Locate the cell with the specified text and output its (x, y) center coordinate. 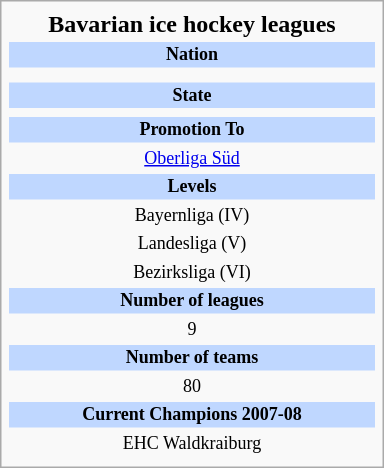
EHC Waldkraiburg (192, 444)
Oberliga Süd (192, 159)
Current Champions 2007-08 (192, 415)
9 (192, 330)
Number of teams (192, 358)
Number of leagues (192, 301)
Landesliga (V) (192, 244)
Promotion To (192, 130)
Bavarian ice hockey leagues (192, 24)
Bayernliga (IV) (192, 216)
Nation (192, 55)
State (192, 96)
Bezirksliga (VI) (192, 273)
80 (192, 387)
Levels (192, 187)
